Identify which cell holds the provided text, then report its (x, y) central coordinate. 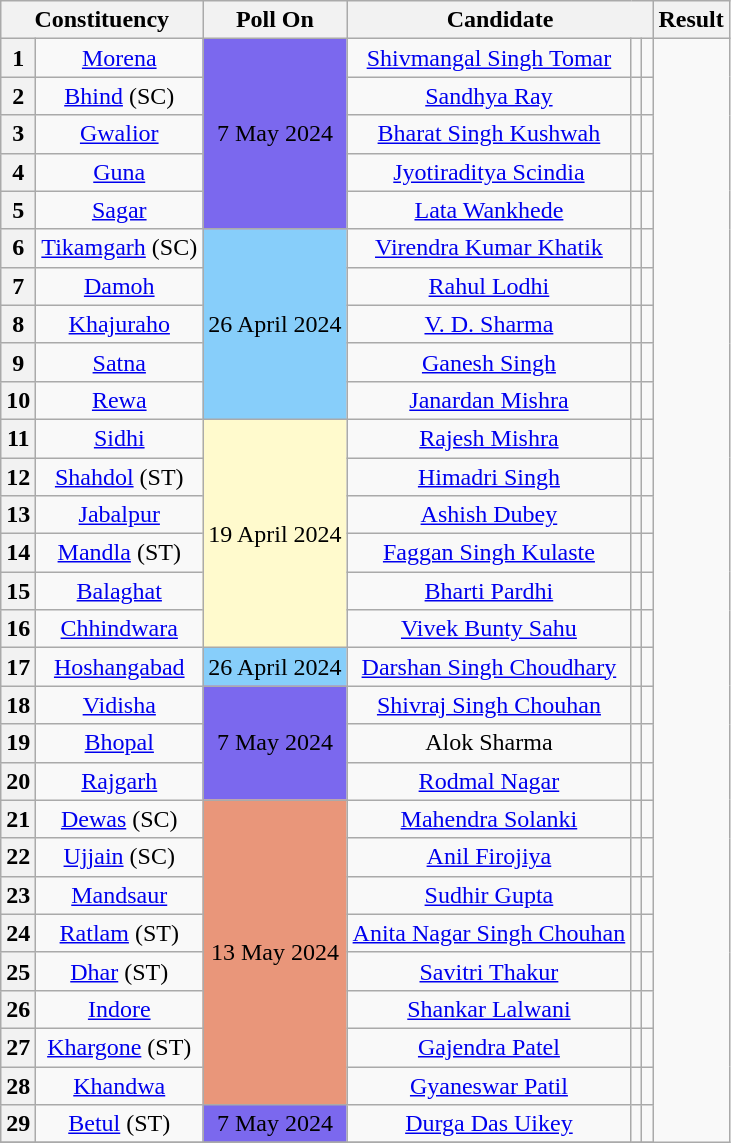
Mahendra Solanki (489, 819)
Poll On (275, 20)
Gajendra Patel (489, 1047)
11 (18, 438)
Guna (120, 172)
Anil Firojiya (489, 857)
Satna (120, 362)
Bhopal (120, 743)
Rajesh Mishra (489, 438)
Shivraj Singh Chouhan (489, 705)
Virendra Kumar Khatik (489, 248)
Durga Das Uikey (489, 1124)
22 (18, 857)
18 (18, 705)
Dhar (ST) (120, 971)
Mandsaur (120, 895)
Mandla (ST) (120, 553)
Damoh (120, 286)
17 (18, 667)
19 April 2024 (275, 533)
Khargone (ST) (120, 1047)
Jabalpur (120, 515)
Betul (ST) (120, 1124)
14 (18, 553)
6 (18, 248)
Rahul Lodhi (489, 286)
21 (18, 819)
Morena (120, 58)
Rewa (120, 400)
Constituency (102, 20)
Ashish Dubey (489, 515)
25 (18, 971)
Savitri Thakur (489, 971)
20 (18, 781)
Shahdol (ST) (120, 477)
Ujjain (SC) (120, 857)
Bharat Singh Kushwah (489, 134)
Sidhi (120, 438)
29 (18, 1124)
28 (18, 1085)
Sudhir Gupta (489, 895)
Indore (120, 1009)
Bharti Pardhi (489, 591)
Vivek Bunty Sahu (489, 629)
Gwalior (120, 134)
Ratlam (ST) (120, 933)
2 (18, 96)
Khajuraho (120, 324)
23 (18, 895)
Gyaneswar Patil (489, 1085)
Bhind (SC) (120, 96)
Ganesh Singh (489, 362)
Faggan Singh Kulaste (489, 553)
19 (18, 743)
9 (18, 362)
5 (18, 210)
12 (18, 477)
Hoshangabad (120, 667)
Balaghat (120, 591)
Rajgarh (120, 781)
27 (18, 1047)
Darshan Singh Choudhary (489, 667)
1 (18, 58)
3 (18, 134)
Lata Wankhede (489, 210)
7 (18, 286)
4 (18, 172)
Vidisha (120, 705)
10 (18, 400)
Jyotiraditya Scindia (489, 172)
16 (18, 629)
Shankar Lalwani (489, 1009)
Dewas (SC) (120, 819)
Sandhya Ray (489, 96)
Alok Sharma (489, 743)
Sagar (120, 210)
24 (18, 933)
8 (18, 324)
Anita Nagar Singh Chouhan (489, 933)
Rodmal Nagar (489, 781)
13 (18, 515)
V. D. Sharma (489, 324)
Candidate (500, 20)
Khandwa (120, 1085)
15 (18, 591)
Tikamgarh (SC) (120, 248)
Himadri Singh (489, 477)
Chhindwara (120, 629)
Shivmangal Singh Tomar (489, 58)
Janardan Mishra (489, 400)
Result (691, 20)
13 May 2024 (275, 952)
26 (18, 1009)
